Identify which cell holds the provided text, then report its [x, y] central coordinate. 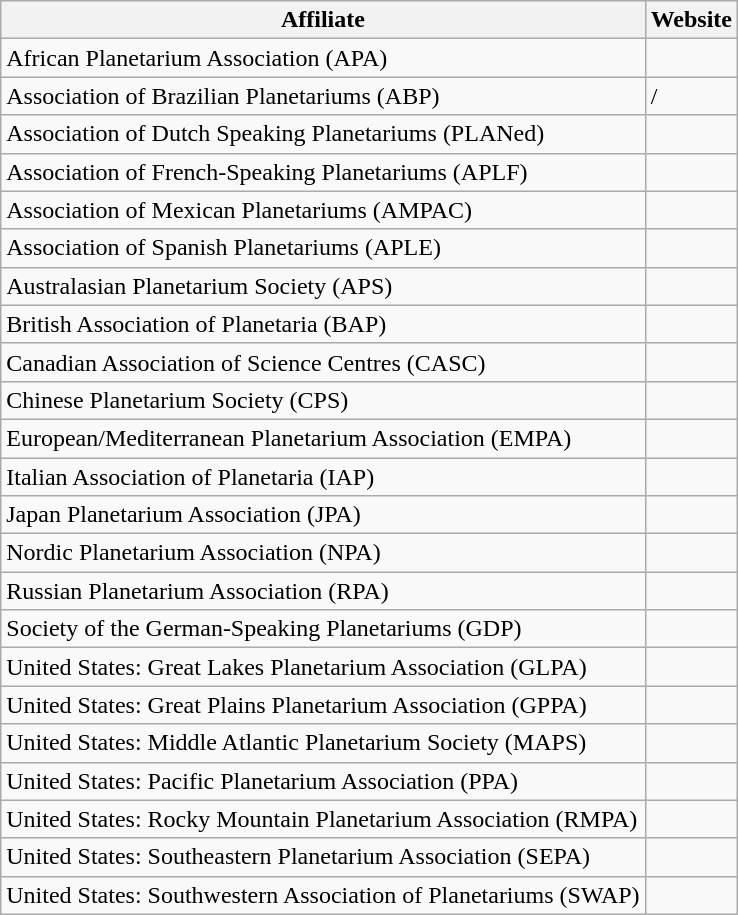
United States: Great Lakes Planetarium Association (GLPA) [323, 667]
Nordic Planetarium Association (NPA) [323, 553]
Association of Mexican Planetariums (AMPAC) [323, 210]
United States: Great Plains Planetarium Association (GPPA) [323, 705]
United States: Pacific Planetarium Association (PPA) [323, 781]
European/Mediterranean Planetarium Association (EMPA) [323, 438]
African Planetarium Association (APA) [323, 58]
United States: Middle Atlantic Planetarium Society (MAPS) [323, 743]
Australasian Planetarium Society (APS) [323, 286]
Association of Dutch Speaking Planetariums (PLANed) [323, 134]
Website [691, 20]
British Association of Planetaria (BAP) [323, 324]
/ [691, 96]
Chinese Planetarium Society (CPS) [323, 400]
Japan Planetarium Association (JPA) [323, 515]
United States: Southwestern Association of Planetariums (SWAP) [323, 895]
Society of the German-Speaking Planetariums (GDP) [323, 629]
Affiliate [323, 20]
United States: Rocky Mountain Planetarium Association (RMPA) [323, 819]
Association of Spanish Planetariums (APLE) [323, 248]
Association of Brazilian Planetariums (ABP) [323, 96]
Italian Association of Planetaria (IAP) [323, 477]
Canadian Association of Science Centres (CASC) [323, 362]
United States: Southeastern Planetarium Association (SEPA) [323, 857]
Association of French-Speaking Planetariums (APLF) [323, 172]
Russian Planetarium Association (RPA) [323, 591]
